Locate the cell with the specified text and output its [X, Y] center coordinate. 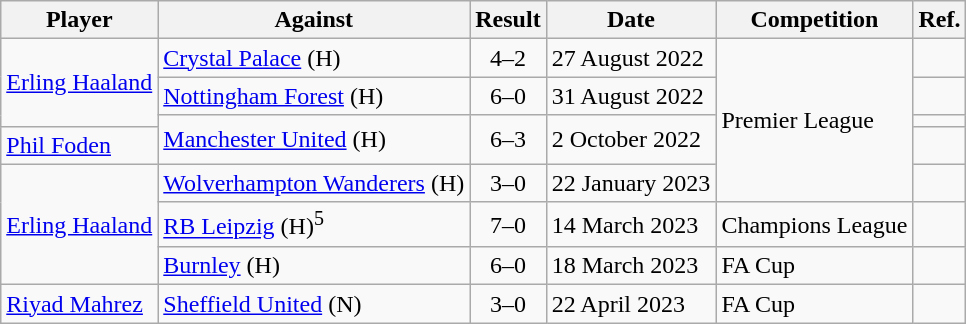
Premier League [814, 120]
Competition [814, 20]
RB Leipzig (H)5 [314, 224]
2 October 2022 [631, 140]
22 April 2023 [631, 304]
Player [80, 20]
Crystal Palace (H) [314, 58]
Against [314, 20]
Riyad Mahrez [80, 304]
18 March 2023 [631, 266]
4–2 [508, 58]
Nottingham Forest (H) [314, 96]
Sheffield United (N) [314, 304]
22 January 2023 [631, 183]
Phil Foden [80, 145]
14 March 2023 [631, 224]
Result [508, 20]
Wolverhampton Wanderers (H) [314, 183]
Ref. [940, 20]
Champions League [814, 224]
Date [631, 20]
6–3 [508, 140]
Burnley (H) [314, 266]
Manchester United (H) [314, 140]
27 August 2022 [631, 58]
31 August 2022 [631, 96]
7–0 [508, 224]
